For the text-containing cell, return its midpoint in (X, Y) coordinate format. 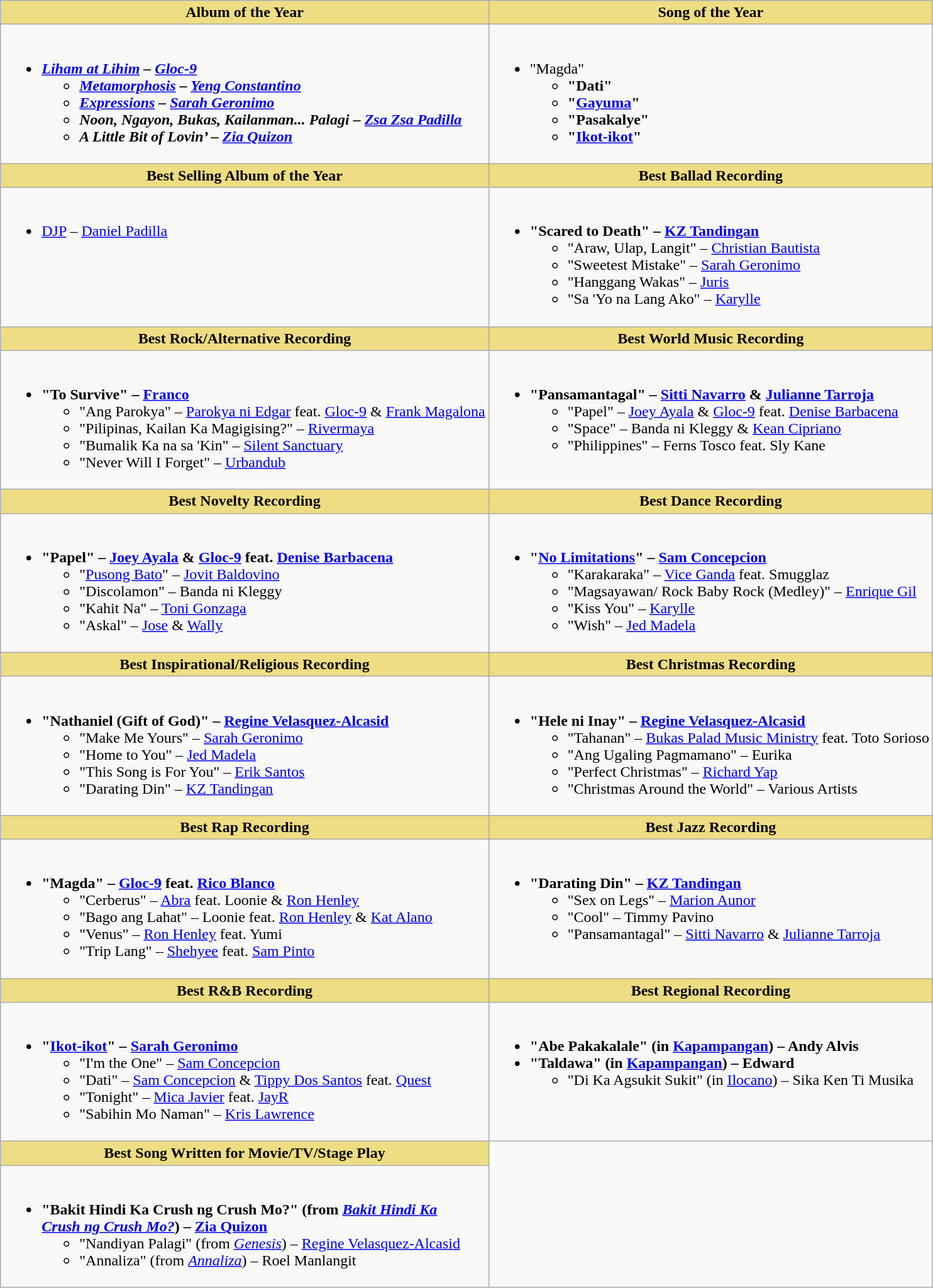
Song of the Year (710, 13)
Best Inspirational/Religious Recording (245, 664)
"Darating Din" – KZ Tandingan"Sex on Legs" – Marion Aunor"Cool" – Timmy Pavino"Pansamantagal" – Sitti Navarro & Julianne Tarroja (710, 908)
Best Ballad Recording (710, 175)
Best Selling Album of the Year (245, 175)
Best World Music Recording (710, 338)
Best Song Written for Movie/TV/Stage Play (245, 1153)
"Magda""Dati""Gayuma""Pasakalye""Ikot-ikot" (710, 94)
Best R&B Recording (245, 991)
"Abe Pakakalale" (in Kapampangan) – Andy Alvis"Taldawa" (in Kapampangan) – Edward"Di Ka Agsukit Sukit" (in Ilocano) – Sika Ken Ti Musika (710, 1072)
DJP – Daniel Padilla (245, 257)
Best Dance Recording (710, 501)
Best Rock/Alternative Recording (245, 338)
Best Regional Recording (710, 991)
Best Novelty Recording (245, 501)
Best Christmas Recording (710, 664)
Best Jazz Recording (710, 827)
Album of the Year (245, 13)
Best Rap Recording (245, 827)
